Return (X, Y) of the center of cell containing provided text 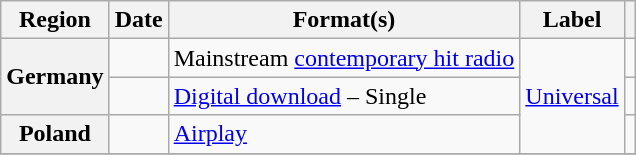
Mainstream contemporary hit radio (344, 58)
Germany (55, 77)
Digital download – Single (344, 96)
Date (138, 20)
Universal (572, 96)
Format(s) (344, 20)
Airplay (344, 134)
Region (55, 20)
Label (572, 20)
Poland (55, 134)
